Extract the (X, Y) coordinate from the center of the cell holding the provided text.  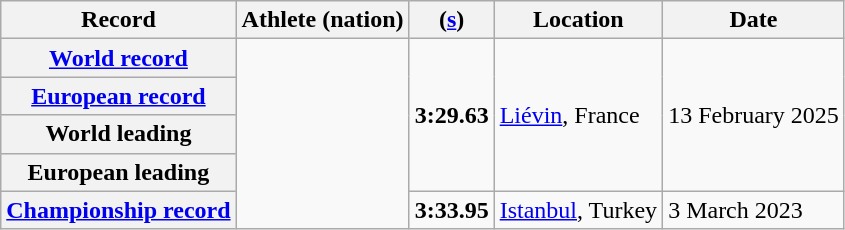
3 March 2023 (754, 210)
Liévin, France (578, 115)
European record (118, 96)
European leading (118, 172)
Championship record (118, 210)
Istanbul, Turkey (578, 210)
Date (754, 20)
13 February 2025 (754, 115)
3:33.95 (452, 210)
3:29.63 (452, 115)
Location (578, 20)
Record (118, 20)
World record (118, 58)
World leading (118, 134)
Athlete (nation) (322, 20)
(s) (452, 20)
